Provide the [x, y] coordinate of the cell's center where the given text is located.  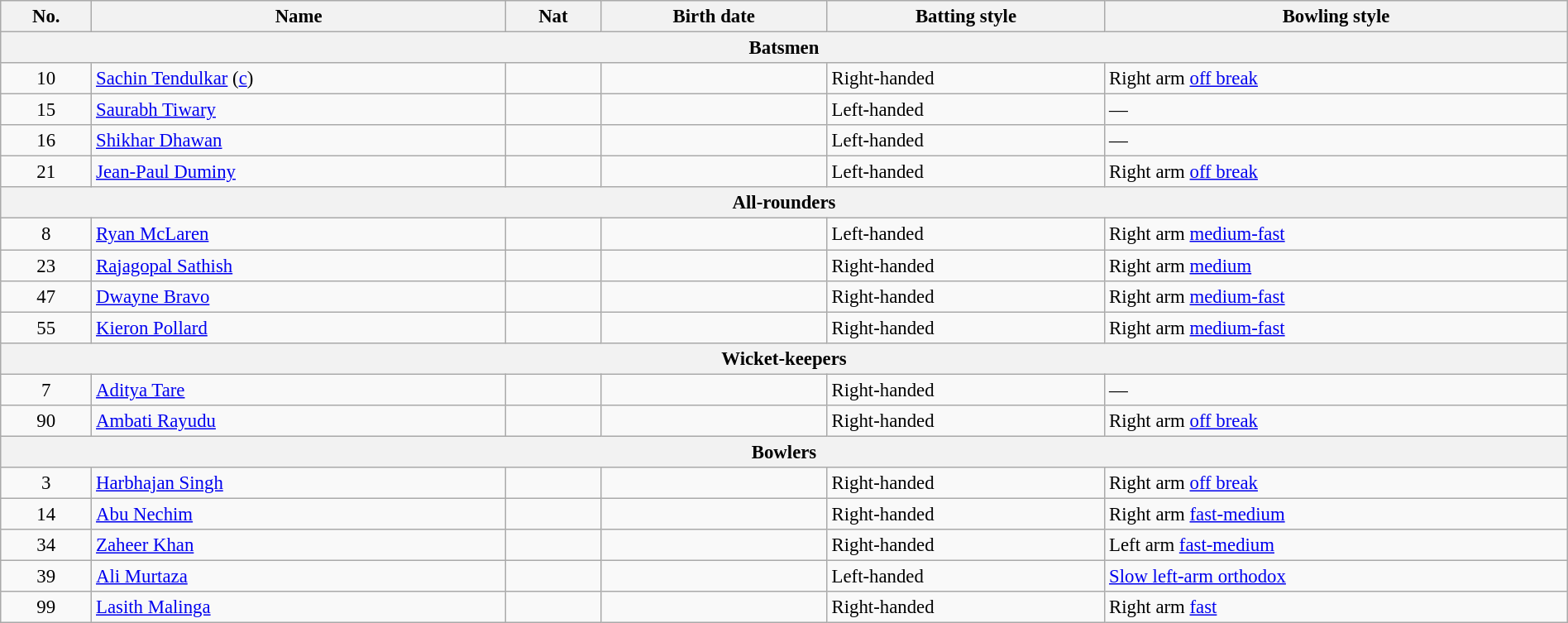
Left arm fast-medium [1336, 545]
All-rounders [784, 203]
Batsmen [784, 48]
Zaheer Khan [299, 545]
47 [46, 296]
Nat [554, 17]
Sachin Tendulkar (c) [299, 79]
8 [46, 234]
39 [46, 577]
Rajagopal Sathish [299, 266]
10 [46, 79]
99 [46, 607]
Batting style [966, 17]
Jean-Paul Duminy [299, 172]
Birth date [714, 17]
Ryan McLaren [299, 234]
16 [46, 141]
Slow left-arm orthodox [1336, 577]
21 [46, 172]
3 [46, 483]
Harbhajan Singh [299, 483]
Right arm fast-medium [1336, 514]
Dwayne Bravo [299, 296]
14 [46, 514]
Name [299, 17]
55 [46, 328]
Kieron Pollard [299, 328]
23 [46, 266]
Ambati Rayudu [299, 421]
No. [46, 17]
Saurabh Tiwary [299, 110]
Abu Nechim [299, 514]
Lasith Malinga [299, 607]
Bowlers [784, 452]
15 [46, 110]
Wicket-keepers [784, 358]
Bowling style [1336, 17]
Aditya Tare [299, 390]
34 [46, 545]
90 [46, 421]
Shikhar Dhawan [299, 141]
Right arm fast [1336, 607]
7 [46, 390]
Right arm medium [1336, 266]
Ali Murtaza [299, 577]
